Return the (X, Y) coordinate for the center point of the cell that contains the specified text.  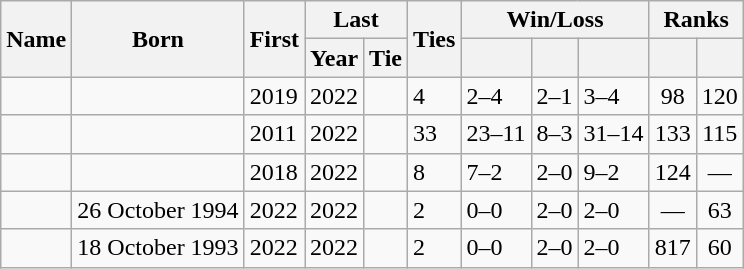
31–14 (614, 134)
98 (672, 96)
133 (672, 134)
Ranks (696, 20)
60 (720, 248)
Born (158, 39)
2018 (274, 172)
Last (356, 20)
26 October 1994 (158, 210)
Name (36, 39)
Year (334, 58)
4 (434, 96)
33 (434, 134)
3–4 (614, 96)
2–1 (554, 96)
First (274, 39)
7–2 (496, 172)
120 (720, 96)
124 (672, 172)
Win/Loss (555, 20)
Ties (434, 39)
9–2 (614, 172)
2–4 (496, 96)
23–11 (496, 134)
18 October 1993 (158, 248)
8 (434, 172)
2019 (274, 96)
63 (720, 210)
817 (672, 248)
2011 (274, 134)
115 (720, 134)
8–3 (554, 134)
Tie (386, 58)
